Extract the [x, y] coordinate from the center of the cell holding the provided text.  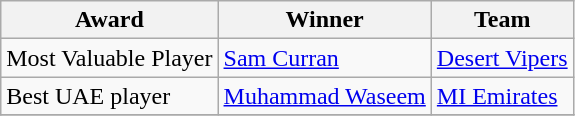
Award [110, 20]
Sam Curran [324, 58]
Desert Vipers [502, 58]
Most Valuable Player [110, 58]
Muhammad Waseem [324, 96]
Winner [324, 20]
MI Emirates [502, 96]
Team [502, 20]
Best UAE player [110, 96]
